Capture the cell that displays the provided text and extract its (X, Y) central coordinate. 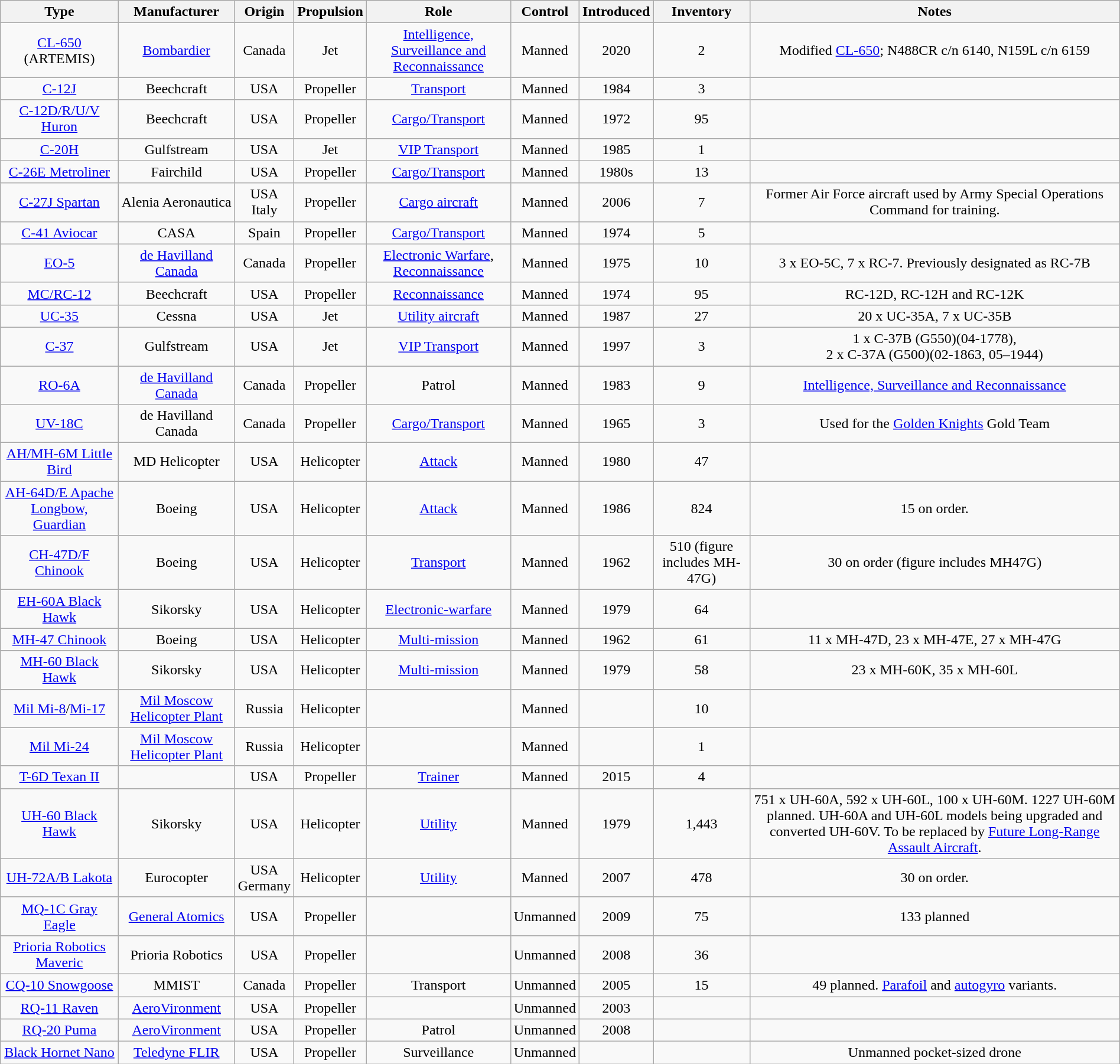
CQ-10 Snowgoose (59, 985)
Mil Mi-24 (59, 746)
MH-47 Chinook (59, 639)
EO-5 (59, 263)
Notes (935, 12)
9 (702, 385)
Cargo aircraft (438, 202)
3 x EO-5C, 7 x RC-7. Previously designated as RC-7B (935, 263)
1975 (617, 263)
2007 (617, 877)
UV-18C (59, 424)
C-20H (59, 149)
Former Air Force aircraft used by Army Special Operations Command for training. (935, 202)
Eurocopter (176, 877)
Electronic-warfare (438, 609)
C-37 (59, 346)
1,443 (702, 823)
Utility aircraft (438, 316)
Prioria Robotics Maveric (59, 954)
Unmanned pocket-sized drone (935, 1053)
Propulsion (331, 12)
5 (702, 233)
2020 (617, 50)
AH/MH-6M Little Bird (59, 462)
2015 (617, 777)
Bombardier (176, 50)
UH-72A/B Lakota (59, 877)
UC-35 (59, 316)
1985 (617, 149)
2005 (617, 985)
824 (702, 508)
Type (59, 12)
CASA (176, 233)
Used for the Golden Knights Gold Team (935, 424)
1 x C-37B (G550)(04-1778), 2 x C-37A (G500)(02-1863, 05–1944) (935, 346)
15 on order. (935, 508)
4 (702, 777)
1987 (617, 316)
USAItaly (264, 202)
USAGermany (264, 877)
Black Hornet Nano (59, 1053)
C-27J Spartan (59, 202)
36 (702, 954)
UH-60 Black Hawk (59, 823)
Surveillance (438, 1053)
2009 (617, 916)
Trainer (438, 777)
Introduced (617, 12)
1984 (617, 89)
Prioria Robotics (176, 954)
Reconnaissance (438, 293)
T-6D Texan II (59, 777)
Teledyne FLIR (176, 1053)
EH-60A Black Hawk (59, 609)
1972 (617, 119)
1986 (617, 508)
General Atomics (176, 916)
Mil Mi-8/Mi-17 (59, 709)
2006 (617, 202)
RQ-11 Raven (59, 1008)
27 (702, 316)
75 (702, 916)
Alenia Aeronautica (176, 202)
478 (702, 877)
Modified CL-650; N488CR c/n 6140, N159L c/n 6159 (935, 50)
Manufacturer (176, 12)
7 (702, 202)
CH-47D/F Chinook (59, 563)
MD Helicopter (176, 462)
49 planned. Parafoil and autogyro variants. (935, 985)
58 (702, 670)
30 on order (figure includes MH47G) (935, 563)
MQ-1C Gray Eagle (59, 916)
Inventory (702, 12)
47 (702, 462)
133 planned (935, 916)
30 on order. (935, 877)
1965 (617, 424)
23 x MH-60K, 35 x MH-60L (935, 670)
RQ-20 Puma (59, 1030)
CL-650 (ARTEMIS) (59, 50)
2 (702, 50)
MH-60 Black Hawk (59, 670)
RO-6A (59, 385)
RC-12D, RC-12H and RC-12K (935, 293)
15 (702, 985)
Cessna (176, 316)
20 x UC-35A, 7 x UC-35B (935, 316)
1997 (617, 346)
510 (figure includes MH-47G) (702, 563)
Spain (264, 233)
C-12J (59, 89)
Fairchild (176, 172)
Role (438, 12)
MMIST (176, 985)
13 (702, 172)
1980s (617, 172)
1983 (617, 385)
1980 (617, 462)
Control (545, 12)
Origin (264, 12)
Electronic Warfare,Reconnaissance (438, 263)
C-41 Aviocar (59, 233)
C-26E Metroliner (59, 172)
2003 (617, 1008)
C-12D/R/U/V Huron (59, 119)
61 (702, 639)
MC/RC-12 (59, 293)
11 x MH-47D, 23 x MH-47E, 27 x MH-47G (935, 639)
64 (702, 609)
AH-64D/E Apache Longbow, Guardian (59, 508)
